For the text-containing cell, return its midpoint in [X, Y] coordinate format. 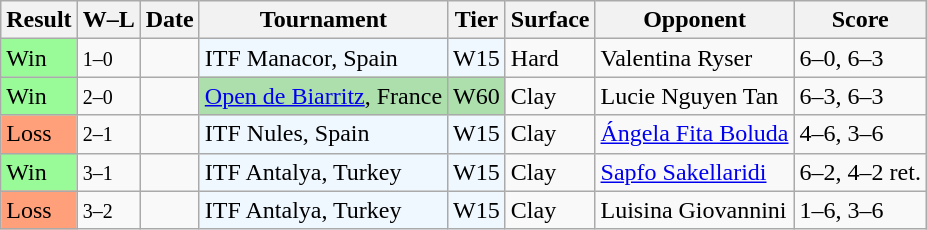
4–6, 3–6 [860, 134]
2–1 [108, 134]
Result [39, 20]
Luisina Giovannini [694, 210]
ITF Manacor, Spain [323, 58]
1–0 [108, 58]
1–6, 3–6 [860, 210]
Valentina Ryser [694, 58]
3–2 [108, 210]
Hard [550, 58]
Lucie Nguyen Tan [694, 96]
Sapfo Sakellaridi [694, 172]
Open de Biarritz, France [323, 96]
6–2, 4–2 ret. [860, 172]
Opponent [694, 20]
Tier [477, 20]
Ángela Fita Boluda [694, 134]
Score [860, 20]
ITF Nules, Spain [323, 134]
W60 [477, 96]
Date [170, 20]
2–0 [108, 96]
3–1 [108, 172]
Tournament [323, 20]
Surface [550, 20]
6–0, 6–3 [860, 58]
6–3, 6–3 [860, 96]
W–L [108, 20]
